Return the (x, y) coordinate for the center point of the cell that contains the specified text.  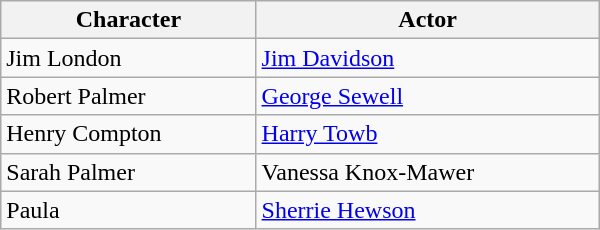
Paula (128, 210)
George Sewell (428, 96)
Henry Compton (128, 134)
Jim London (128, 58)
Harry Towb (428, 134)
Actor (428, 20)
Sarah Palmer (128, 172)
Jim Davidson (428, 58)
Vanessa Knox-Mawer (428, 172)
Robert Palmer (128, 96)
Sherrie Hewson (428, 210)
Character (128, 20)
